Capture the cell that displays the provided text and extract its (X, Y) central coordinate. 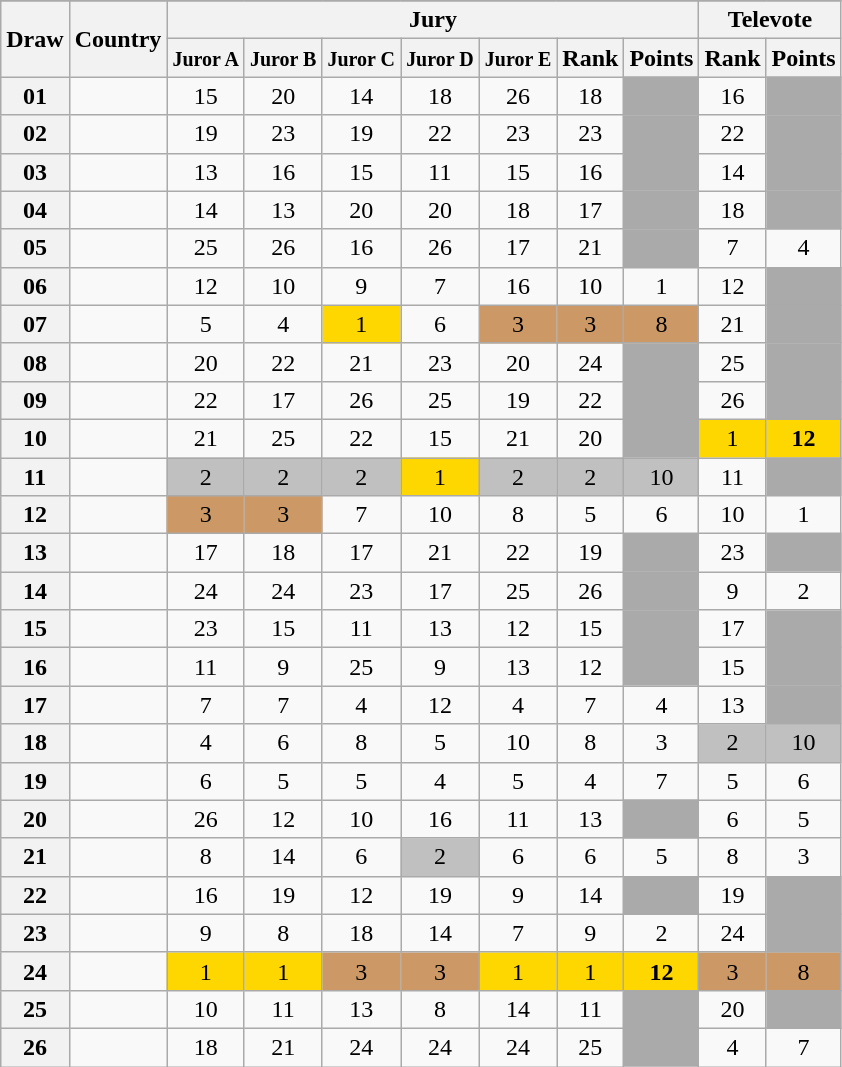
Televote (770, 20)
07 (35, 324)
Juror E (518, 58)
Draw (35, 39)
09 (35, 400)
Juror D (440, 58)
Juror A (206, 58)
06 (35, 286)
02 (35, 134)
08 (35, 362)
Juror B (283, 58)
Juror C (362, 58)
01 (35, 96)
05 (35, 248)
03 (35, 172)
04 (35, 210)
Jury (433, 20)
Country (118, 39)
